Find where the given text appears and provide that cell's center as (X, Y) coordinate. 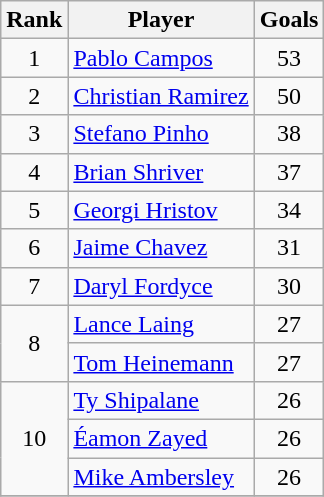
Christian Ramirez (161, 96)
10 (34, 438)
Stefano Pinho (161, 134)
31 (289, 248)
Georgi Hristov (161, 210)
2 (34, 96)
37 (289, 172)
Goals (289, 20)
30 (289, 286)
Player (161, 20)
34 (289, 210)
3 (34, 134)
Rank (34, 20)
Mike Ambersley (161, 477)
Ty Shipalane (161, 400)
53 (289, 58)
6 (34, 248)
7 (34, 286)
Lance Laing (161, 324)
Brian Shriver (161, 172)
8 (34, 343)
50 (289, 96)
Daryl Fordyce (161, 286)
1 (34, 58)
4 (34, 172)
Tom Heinemann (161, 362)
Jaime Chavez (161, 248)
5 (34, 210)
Pablo Campos (161, 58)
Éamon Zayed (161, 438)
38 (289, 134)
